Output the (x, y) coordinate of the center of the cell containing the given text.  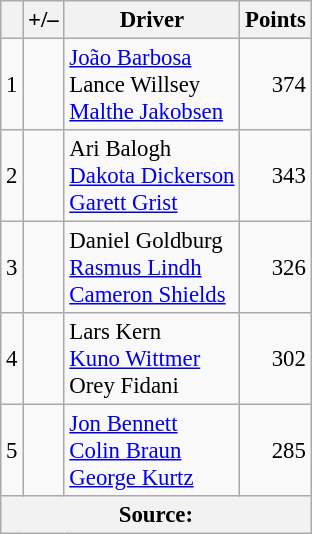
Driver (152, 20)
Source: (156, 515)
5 (12, 451)
Ari Balogh Dakota Dickerson Garett Grist (152, 176)
Points (276, 20)
2 (12, 176)
Lars Kern Kuno Wittmer Orey Fidani (152, 359)
+/– (44, 20)
326 (276, 268)
João Barbosa Lance Willsey Malthe Jakobsen (152, 85)
Jon Bennett Colin Braun George Kurtz (152, 451)
302 (276, 359)
Daniel Goldburg Rasmus Lindh Cameron Shields (152, 268)
343 (276, 176)
285 (276, 451)
1 (12, 85)
4 (12, 359)
374 (276, 85)
3 (12, 268)
